Provide the (X, Y) coordinate of the cell's center where the given text is located.  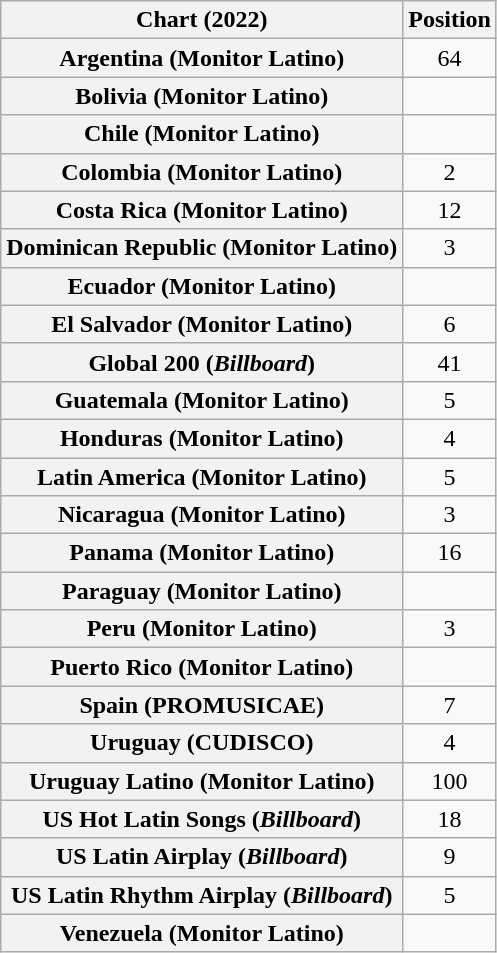
Position (450, 20)
41 (450, 362)
El Salvador (Monitor Latino) (202, 324)
Guatemala (Monitor Latino) (202, 400)
Costa Rica (Monitor Latino) (202, 210)
Bolivia (Monitor Latino) (202, 96)
18 (450, 819)
100 (450, 781)
Puerto Rico (Monitor Latino) (202, 667)
Spain (PROMUSICAE) (202, 705)
Uruguay Latino (Monitor Latino) (202, 781)
7 (450, 705)
Peru (Monitor Latino) (202, 629)
US Latin Airplay (Billboard) (202, 857)
16 (450, 553)
Venezuela (Monitor Latino) (202, 933)
Paraguay (Monitor Latino) (202, 591)
US Latin Rhythm Airplay (Billboard) (202, 895)
US Hot Latin Songs (Billboard) (202, 819)
Colombia (Monitor Latino) (202, 172)
2 (450, 172)
64 (450, 58)
Honduras (Monitor Latino) (202, 438)
Ecuador (Monitor Latino) (202, 286)
Chart (2022) (202, 20)
Dominican Republic (Monitor Latino) (202, 248)
12 (450, 210)
9 (450, 857)
Argentina (Monitor Latino) (202, 58)
Global 200 (Billboard) (202, 362)
Latin America (Monitor Latino) (202, 477)
Nicaragua (Monitor Latino) (202, 515)
Uruguay (CUDISCO) (202, 743)
Chile (Monitor Latino) (202, 134)
6 (450, 324)
Panama (Monitor Latino) (202, 553)
